Identify which cell holds the provided text, then report its [x, y] central coordinate. 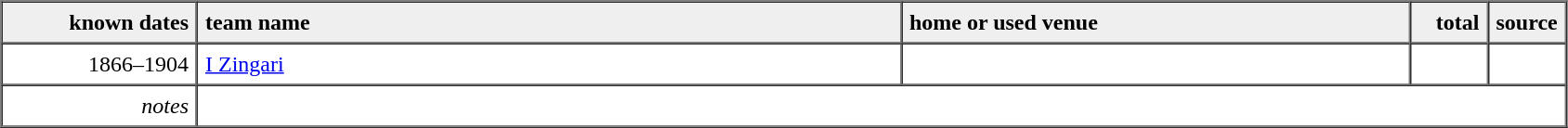
total [1448, 22]
known dates [100, 22]
team name [549, 22]
I Zingari [549, 63]
notes [100, 106]
source [1526, 22]
1866–1904 [100, 63]
home or used venue [1156, 22]
